Search for the cell housing the specified text and yield its [X, Y] center coordinate. 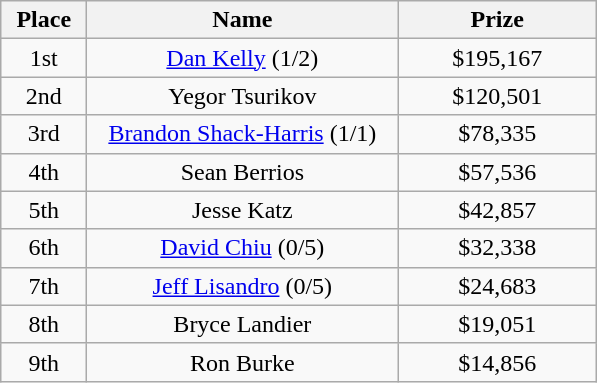
Place [44, 20]
Brandon Shack-Harris (1/1) [242, 134]
$24,683 [498, 286]
9th [44, 362]
Yegor Tsurikov [242, 96]
$195,167 [498, 58]
$14,856 [498, 362]
8th [44, 324]
Ron Burke [242, 362]
5th [44, 210]
$120,501 [498, 96]
$19,051 [498, 324]
Sean Berrios [242, 172]
Bryce Landier [242, 324]
Jesse Katz [242, 210]
$57,536 [498, 172]
$32,338 [498, 248]
Name [242, 20]
Jeff Lisandro (0/5) [242, 286]
David Chiu (0/5) [242, 248]
$42,857 [498, 210]
4th [44, 172]
$78,335 [498, 134]
6th [44, 248]
2nd [44, 96]
1st [44, 58]
Prize [498, 20]
Dan Kelly (1/2) [242, 58]
3rd [44, 134]
7th [44, 286]
